Detect which cell encompasses the target text, then output its (x, y) center coordinate. 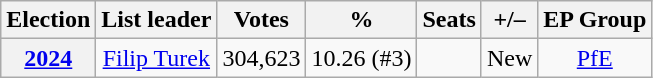
List leader (156, 20)
EP Group (595, 20)
2024 (48, 58)
10.26 (#3) (362, 58)
PfE (595, 58)
+/– (509, 20)
Votes (262, 20)
Filip Turek (156, 58)
Election (48, 20)
% (362, 20)
304,623 (262, 58)
Seats (449, 20)
New (509, 58)
